Pinpoint the cell where the given text exists, returning its (X, Y) midpoint coordinate. 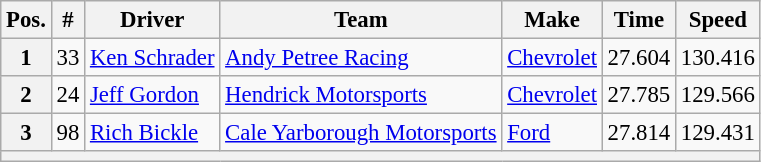
Make (552, 20)
27.604 (638, 58)
Driver (152, 20)
Cale Yarborough Motorsports (361, 133)
1 (26, 58)
Ford (552, 133)
27.814 (638, 133)
27.785 (638, 95)
Team (361, 20)
Hendrick Motorsports (361, 95)
Ken Schrader (152, 58)
Rich Bickle (152, 133)
Speed (718, 20)
Pos. (26, 20)
129.566 (718, 95)
2 (26, 95)
130.416 (718, 58)
# (68, 20)
Jeff Gordon (152, 95)
98 (68, 133)
Time (638, 20)
129.431 (718, 133)
3 (26, 133)
Andy Petree Racing (361, 58)
33 (68, 58)
24 (68, 95)
